For the text-containing cell, return its midpoint in (X, Y) coordinate format. 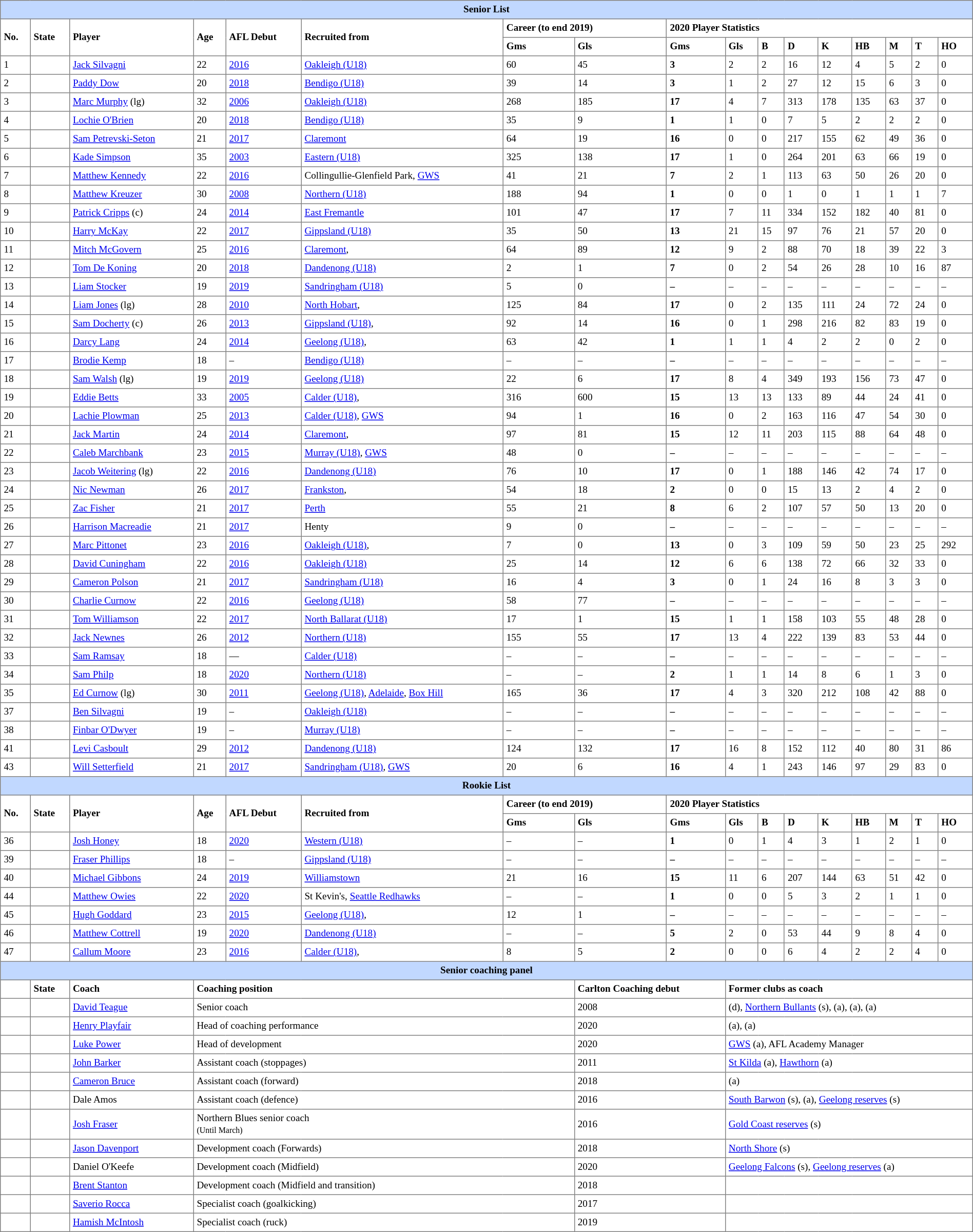
Specialist coach (ruck) (384, 1222)
Finbar O'Dwyer (131, 730)
316 (539, 398)
86 (955, 749)
313 (801, 102)
Brodie Kemp (131, 361)
60 (539, 65)
92 (539, 324)
38 (15, 730)
Tom Williamson (131, 620)
43 (15, 767)
Eddie Betts (131, 398)
87 (955, 268)
182 (869, 213)
Coach (131, 989)
East Fremantle (402, 213)
Murray (U18), GWS (402, 453)
(a) (849, 1082)
Sam Docherty (c) (131, 324)
Liam Stocker (131, 287)
Marc Murphy (lg) (131, 102)
185 (620, 102)
115 (835, 435)
222 (801, 638)
107 (801, 509)
103 (835, 620)
207 (801, 878)
58 (539, 601)
Calder (U18) (402, 657)
Jack Martin (131, 435)
Kade Simpson (131, 158)
Harry McKay (131, 232)
Josh Honey (131, 841)
Brent Stanton (131, 1185)
Sam Philp (131, 675)
217 (801, 139)
Former clubs as coach (849, 989)
2005 (264, 398)
325 (539, 158)
77 (620, 601)
Callum Moore (131, 952)
125 (539, 305)
600 (620, 398)
113 (801, 176)
51 (899, 878)
Hugh Goddard (131, 915)
Gippsland (U18), (402, 324)
Gold Coast reserves (s) (849, 1124)
Western (U18) (402, 841)
Matthew Owies (131, 897)
Darcy Lang (131, 342)
Josh Fraser (131, 1124)
Paddy Dow (131, 84)
Jack Newnes (131, 638)
2003 (264, 158)
Jack Silvagni (131, 65)
North Hobart, (402, 305)
Williamstown (402, 878)
Harrison Macreadie (131, 527)
Calder (U18), GWS (402, 416)
Charlie Curnow (131, 601)
Development coach (Midfield and transition) (384, 1185)
Marc Pittonet (131, 546)
Sandringham (U18), GWS (402, 767)
Head of coaching performance (384, 1026)
Senior coaching panel (487, 971)
212 (835, 694)
298 (801, 324)
84 (620, 305)
Caleb Marchbank (131, 453)
Sam Ramsay (131, 657)
Saverio Rocca (131, 1204)
334 (801, 213)
243 (801, 767)
82 (869, 324)
Cameron Polson (131, 583)
Matthew Kreuzer (131, 195)
Dale Amos (131, 1100)
216 (835, 324)
Development coach (Midfield) (384, 1167)
Frankston, (402, 490)
Will Setterfield (131, 767)
North Ballarat (U18) (402, 620)
North Shore (s) (849, 1148)
Claremont (402, 139)
Zac Fisher (131, 509)
111 (835, 305)
59 (835, 546)
264 (801, 158)
139 (835, 638)
70 (835, 250)
Senior List (487, 10)
Geelong Falcons (s), Geelong reserves (a) (849, 1167)
Sam Walsh (lg) (131, 379)
Coaching position (384, 989)
St Kilda (a), Hawthorn (a) (849, 1063)
Liam Jones (lg) (131, 305)
320 (801, 694)
Collingullie-Glenfield Park, GWS (402, 176)
156 (869, 379)
Fraser Phillips (131, 860)
158 (801, 620)
73 (899, 379)
2010 (264, 305)
Sam Petrevski-Seton (131, 139)
Henty (402, 527)
Ben Silvagni (131, 712)
124 (539, 749)
(a), (a) (849, 1026)
132 (620, 749)
201 (835, 158)
David Cuningham (131, 564)
Henry Playfair (131, 1026)
Matthew Kennedy (131, 176)
John Barker (131, 1063)
(d), Northern Bullants (s), (a), (a), (a) (849, 1008)
268 (539, 102)
193 (835, 379)
Geelong (U18), Adelaide, Box Hill (402, 694)
292 (955, 546)
Jason Davenport (131, 1148)
109 (801, 546)
2006 (264, 102)
144 (835, 878)
34 (15, 675)
Jacob Weitering (lg) (131, 472)
163 (801, 416)
Luke Power (131, 1045)
David Teague (131, 1008)
49 (899, 139)
Levi Casboult (131, 749)
178 (835, 102)
Perth (402, 509)
Northern Blues senior coach(Until March) (384, 1124)
Lachie Plowman (131, 416)
112 (835, 749)
Development coach (Forwards) (384, 1148)
Lochie O'Brien (131, 121)
Senior coach (384, 1008)
Eastern (U18) (402, 158)
Assistant coach (defence) (384, 1100)
133 (801, 398)
Hamish McIntosh (131, 1222)
165 (539, 694)
62 (869, 139)
Ed Curnow (lg) (131, 694)
Assistant coach (stoppages) (384, 1063)
Murray (U18) (402, 730)
80 (899, 749)
101 (539, 213)
Michael Gibbons (131, 878)
Assistant coach (forward) (384, 1082)
Matthew Cottrell (131, 934)
— (264, 657)
203 (801, 435)
108 (869, 694)
Mitch McGovern (131, 250)
Specialist coach (goalkicking) (384, 1204)
St Kevin's, Seattle Redhawks (402, 897)
GWS (a), AFL Academy Manager (849, 1045)
Head of development (384, 1045)
116 (835, 416)
349 (801, 379)
Nic Newman (131, 490)
Tom De Koning (131, 268)
Patrick Cripps (c) (131, 213)
Carlton Coaching debut (650, 989)
South Barwon (s), (a), Geelong reserves (s) (849, 1100)
Oakleigh (U18), (402, 546)
Daniel O'Keefe (131, 1167)
74 (899, 472)
46 (15, 934)
Cameron Bruce (131, 1082)
Rookie List (487, 786)
